Identify which cell holds the provided text, then report its (X, Y) central coordinate. 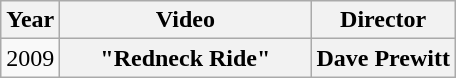
2009 (30, 58)
Director (384, 20)
Dave Prewitt (384, 58)
Video (186, 20)
Year (30, 20)
"Redneck Ride" (186, 58)
